Extract the (X, Y) coordinate from the center of the cell holding the provided text.  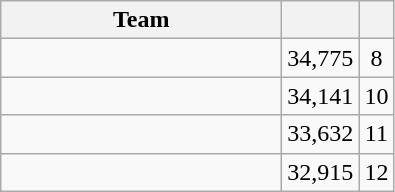
33,632 (320, 134)
34,775 (320, 58)
Team (142, 20)
10 (376, 96)
32,915 (320, 172)
11 (376, 134)
8 (376, 58)
34,141 (320, 96)
12 (376, 172)
